Extract the [x, y] coordinate from the center of the cell holding the provided text.  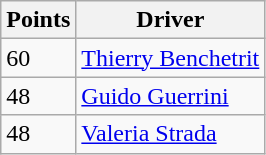
Valeria Strada [170, 134]
60 [38, 58]
Thierry Benchetrit [170, 58]
Points [38, 20]
Driver [170, 20]
Guido Guerrini [170, 96]
